Search for the cell housing the specified text and yield its (X, Y) center coordinate. 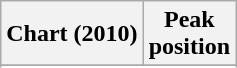
Chart (2010) (72, 34)
Peakposition (189, 34)
